Determine the (X, Y) coordinate at the center of the cell enclosing the given text.  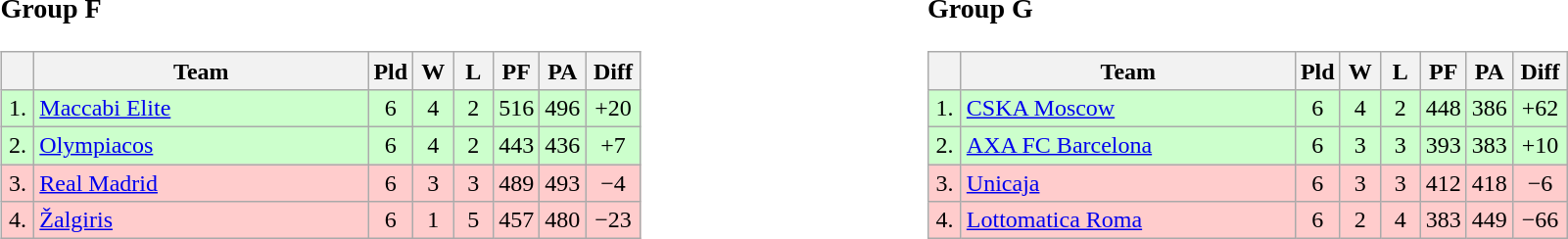
Unicaja (1128, 183)
386 (1489, 108)
+10 (1540, 146)
+7 (613, 146)
−6 (1540, 183)
393 (1444, 146)
Maccabi Elite (202, 108)
+20 (613, 108)
448 (1444, 108)
+62 (1540, 108)
443 (517, 146)
1 (433, 220)
Olympiacos (202, 146)
436 (562, 146)
412 (1444, 183)
493 (562, 183)
449 (1489, 220)
489 (517, 183)
418 (1489, 183)
Žalgiris (202, 220)
−23 (613, 220)
Lottomatica Roma (1128, 220)
CSKA Moscow (1128, 108)
457 (517, 220)
−66 (1540, 220)
Real Madrid (202, 183)
516 (517, 108)
480 (562, 220)
5 (474, 220)
496 (562, 108)
−4 (613, 183)
AXA FC Barcelona (1128, 146)
